Capture the cell that displays the provided text and extract its [x, y] central coordinate. 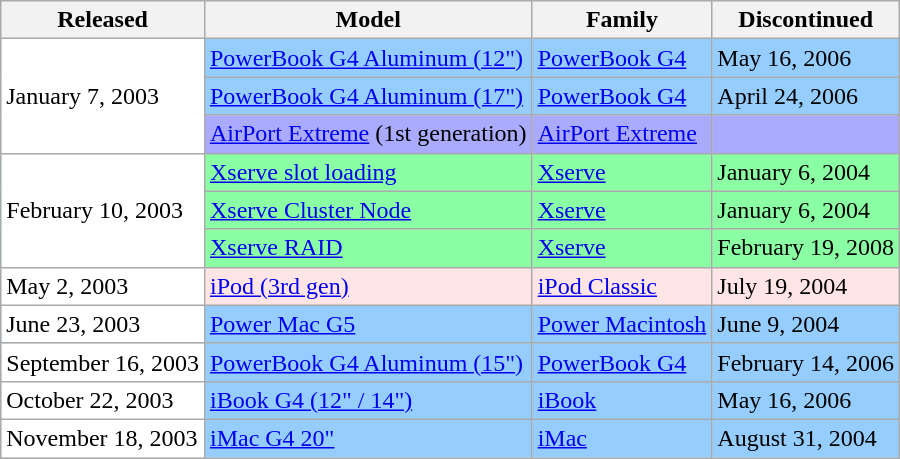
PowerBook G4 Aluminum (15") [368, 362]
Xserve slot loading [368, 172]
iBook G4 (12" / 14") [368, 400]
AirPort Extreme [622, 134]
August 31, 2004 [806, 438]
Power Mac G5 [368, 324]
PowerBook G4 Aluminum (17") [368, 96]
September 16, 2003 [103, 362]
Model [368, 20]
Xserve Cluster Node [368, 210]
February 14, 2006 [806, 362]
January 7, 2003 [103, 96]
iPod Classic [622, 286]
April 24, 2006 [806, 96]
July 19, 2004 [806, 286]
October 22, 2003 [103, 400]
November 18, 2003 [103, 438]
February 10, 2003 [103, 210]
February 19, 2008 [806, 248]
iBook [622, 400]
PowerBook G4 Aluminum (12") [368, 58]
iMac G4 20" [368, 438]
Xserve RAID [368, 248]
iPod (3rd gen) [368, 286]
iMac [622, 438]
Discontinued [806, 20]
Family [622, 20]
Released [103, 20]
Power Macintosh [622, 324]
June 23, 2003 [103, 324]
May 2, 2003 [103, 286]
June 9, 2004 [806, 324]
AirPort Extreme (1st generation) [368, 134]
